Provide the [x, y] coordinate of the cell's center where the given text is located.  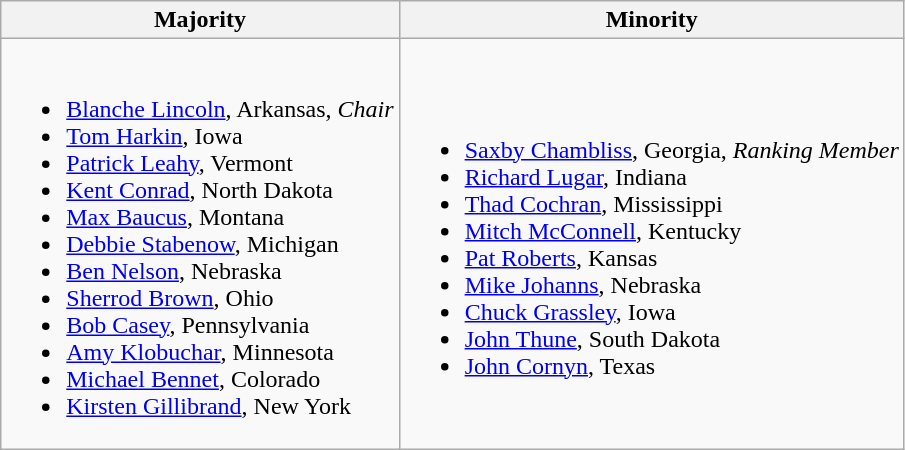
Majority [200, 20]
Minority [652, 20]
